Extract the [X, Y] coordinate from the center of the cell holding the provided text.  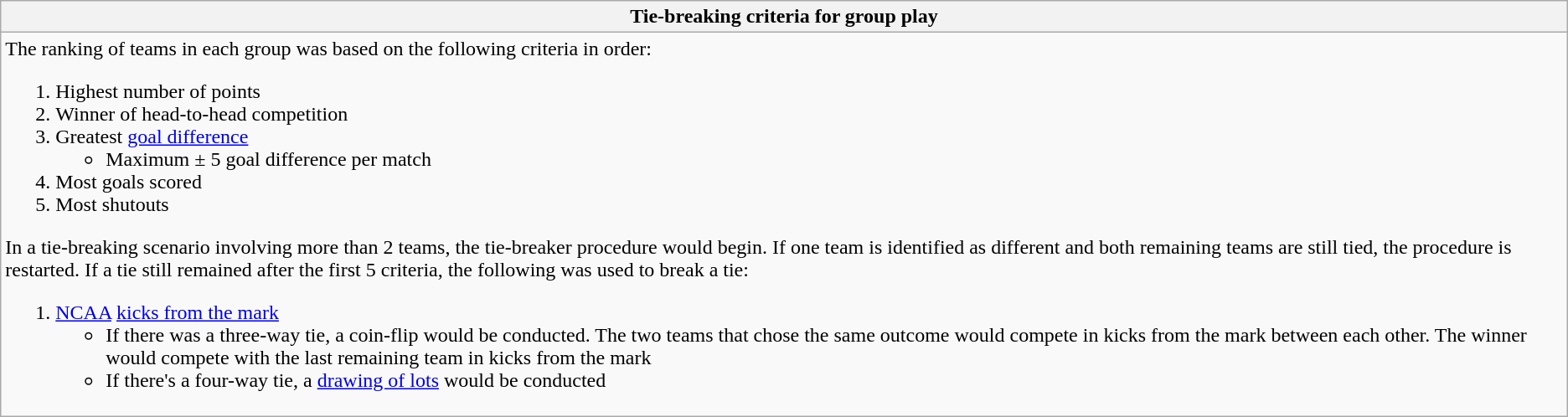
Tie-breaking criteria for group play [784, 17]
